Determine the [x, y] coordinate at the center of the cell enclosing the given text.  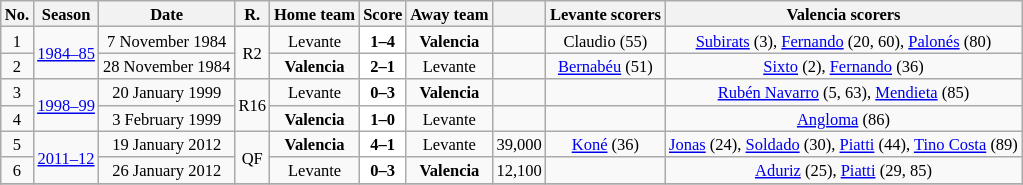
7 November 1984 [166, 40]
Claudio (55) [606, 40]
1–4 [382, 40]
19 January 2012 [166, 144]
2–1 [382, 66]
20 January 1999 [166, 92]
5 [17, 144]
12,100 [518, 170]
Season [66, 14]
Angloma (86) [844, 118]
6 [17, 170]
1998–99 [66, 105]
Rubén Navarro (5, 63), Mendieta (85) [844, 92]
Date [166, 14]
28 November 1984 [166, 66]
R. [252, 14]
1–0 [382, 118]
4–1 [382, 144]
Away team [449, 14]
Bernabéu (51) [606, 66]
Levante scorers [606, 14]
1 [17, 40]
Aduriz (25), Piatti (29, 85) [844, 170]
Subirats (3), Fernando (20, 60), Palonés (80) [844, 40]
Home team [314, 14]
No. [17, 14]
Sixto (2), Fernando (36) [844, 66]
3 February 1999 [166, 118]
26 January 2012 [166, 170]
Jonas (24), Soldado (30), Piatti (44), Tino Costa (89) [844, 144]
Koné (36) [606, 144]
39,000 [518, 144]
4 [17, 118]
Valencia scorers [844, 14]
2 [17, 66]
R16 [252, 105]
Score [382, 14]
QF [252, 157]
3 [17, 92]
1984–85 [66, 53]
2011–12 [66, 157]
R2 [252, 53]
